From the cell containing the given text, extract its center point as [X, Y] coordinate. 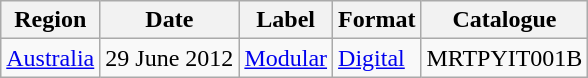
Australia [50, 58]
Label [286, 20]
Modular [286, 58]
Date [170, 20]
MRTPYIT001B [504, 58]
Digital [377, 58]
Format [377, 20]
Region [50, 20]
Catalogue [504, 20]
29 June 2012 [170, 58]
